Identify which cell holds the provided text, then report its (X, Y) central coordinate. 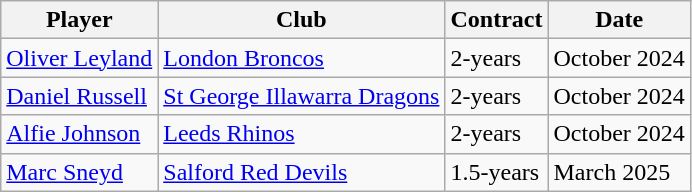
London Broncos (302, 58)
Oliver Leyland (80, 58)
Alfie Johnson (80, 134)
Club (302, 20)
Daniel Russell (80, 96)
Salford Red Devils (302, 172)
1.5-years (496, 172)
Player (80, 20)
Contract (496, 20)
Marc Sneyd (80, 172)
St George Illawarra Dragons (302, 96)
Date (619, 20)
March 2025 (619, 172)
Leeds Rhinos (302, 134)
